Pinpoint the cell where the given text exists, returning its (x, y) midpoint coordinate. 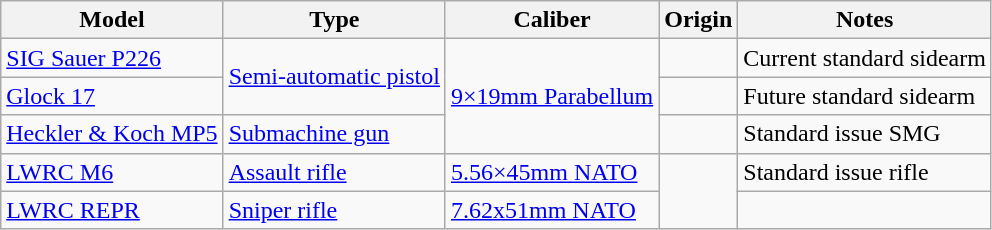
LWRC REPR (112, 210)
Current standard sidearm (865, 58)
7.62x51mm NATO (552, 210)
Standard issue SMG (865, 134)
SIG Sauer P226 (112, 58)
Model (112, 20)
Standard issue rifle (865, 172)
5.56×45mm NATO (552, 172)
Origin (698, 20)
Submachine gun (334, 134)
Future standard sidearm (865, 96)
Caliber (552, 20)
9×19mm Parabellum (552, 96)
Sniper rifle (334, 210)
Heckler & Koch MP5 (112, 134)
LWRC M6 (112, 172)
Semi-automatic pistol (334, 77)
Assault rifle (334, 172)
Type (334, 20)
Notes (865, 20)
Glock 17 (112, 96)
